Extract the [X, Y] coordinate from the center of the cell holding the provided text.  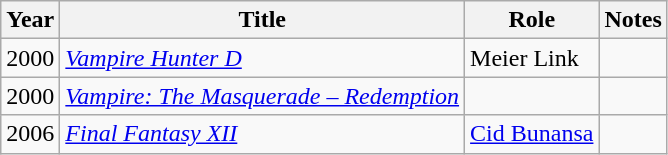
Cid Bunansa [532, 134]
Year [30, 20]
Role [532, 20]
Vampire Hunter D [262, 58]
Final Fantasy XII [262, 134]
Notes [633, 20]
Meier Link [532, 58]
Vampire: The Masquerade – Redemption [262, 96]
2006 [30, 134]
Title [262, 20]
